Scan for the cell matching the given text and deliver its [X, Y] coordinate at center. 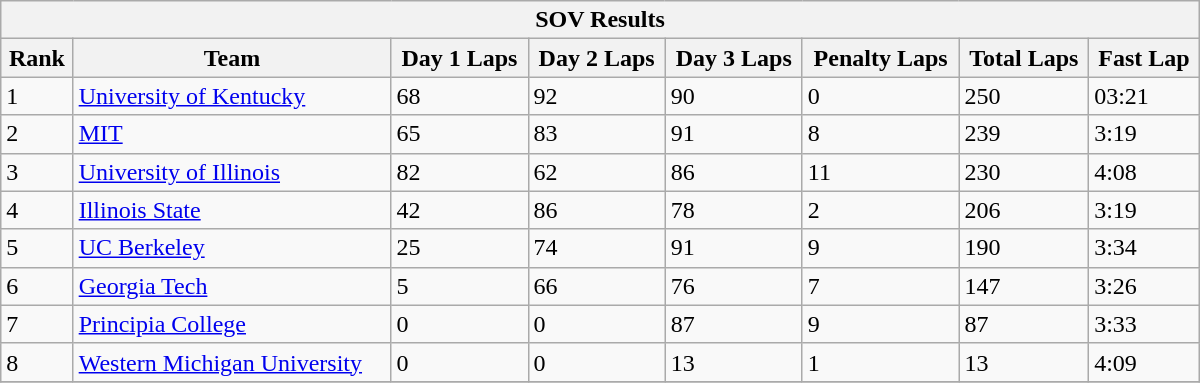
3:34 [1144, 248]
03:21 [1144, 96]
78 [734, 210]
68 [460, 96]
42 [460, 210]
Day 2 Laps [596, 58]
11 [880, 172]
190 [1024, 248]
90 [734, 96]
Total Laps [1024, 58]
Day 1 Laps [460, 58]
Georgia Tech [232, 286]
Fast Lap [1144, 58]
3 [37, 172]
147 [1024, 286]
Team [232, 58]
74 [596, 248]
25 [460, 248]
92 [596, 96]
66 [596, 286]
SOV Results [600, 20]
4:09 [1144, 362]
University of Kentucky [232, 96]
Day 3 Laps [734, 58]
Principia College [232, 324]
76 [734, 286]
3:33 [1144, 324]
4:08 [1144, 172]
Penalty Laps [880, 58]
230 [1024, 172]
UC Berkeley [232, 248]
65 [460, 134]
62 [596, 172]
Western Michigan University [232, 362]
3:26 [1144, 286]
Rank [37, 58]
MIT [232, 134]
6 [37, 286]
82 [460, 172]
250 [1024, 96]
206 [1024, 210]
239 [1024, 134]
University of Illinois [232, 172]
Illinois State [232, 210]
83 [596, 134]
4 [37, 210]
